Provide the [x, y] coordinate of the cell's center where the given text is located.  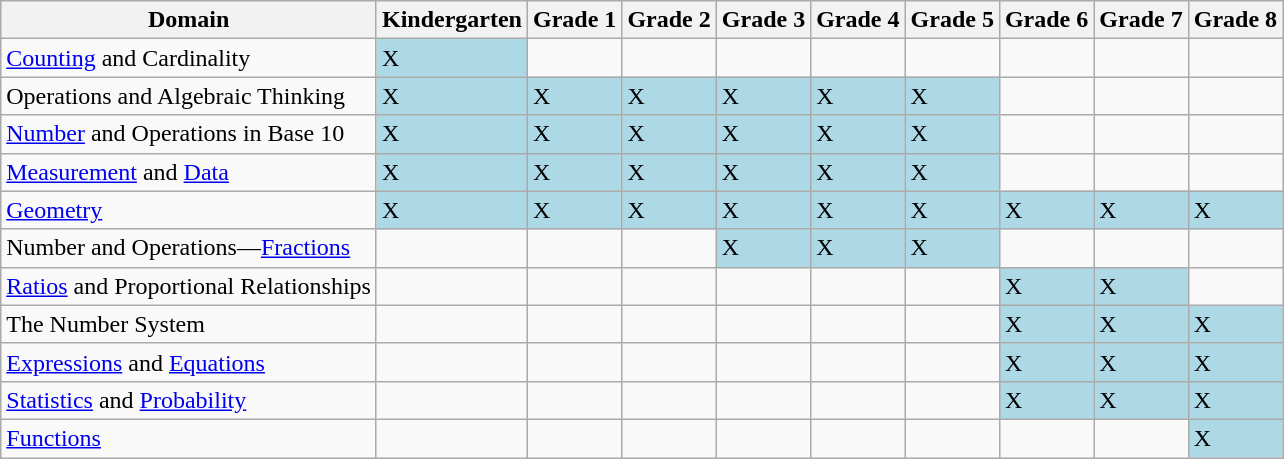
Expressions and Equations [189, 362]
Functions [189, 438]
Number and Operations—Fractions [189, 248]
Ratios and Proportional Relationships [189, 286]
Measurement and Data [189, 172]
Grade 8 [1235, 20]
Grade 4 [858, 20]
Grade 1 [575, 20]
Grade 6 [1046, 20]
Grade 5 [952, 20]
The Number System [189, 324]
Grade 3 [763, 20]
Grade 2 [669, 20]
Number and Operations in Base 10 [189, 134]
Grade 7 [1141, 20]
Domain [189, 20]
Geometry [189, 210]
Operations and Algebraic Thinking [189, 96]
Counting and Cardinality [189, 58]
Statistics and Probability [189, 400]
Kindergarten [452, 20]
